Pinpoint the cell where the given text exists, returning its [X, Y] midpoint coordinate. 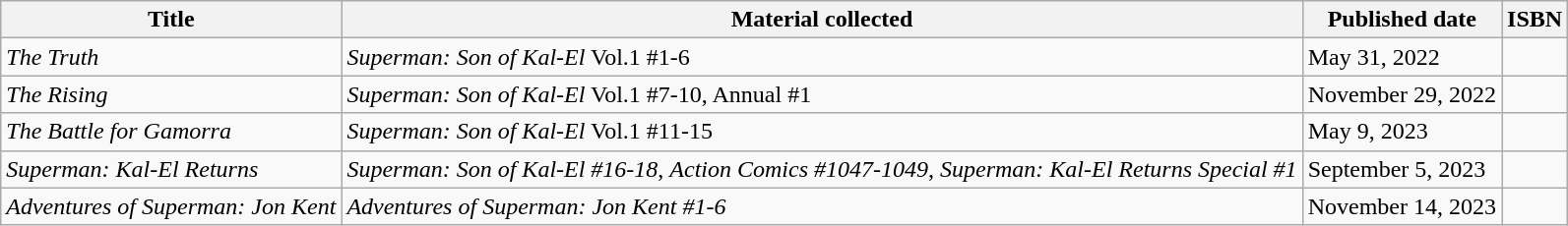
November 29, 2022 [1402, 94]
May 9, 2023 [1402, 132]
Superman: Kal-El Returns [171, 169]
November 14, 2023 [1402, 206]
Adventures of Superman: Jon Kent [171, 206]
The Rising [171, 94]
Published date [1402, 20]
Superman: Son of Kal-El Vol.1 #11-15 [822, 132]
May 31, 2022 [1402, 57]
Superman: Son of Kal-El Vol.1 #7-10, Annual #1 [822, 94]
Superman: Son of Kal-El Vol.1 #1-6 [822, 57]
Superman: Son of Kal-El #16-18, Action Comics #1047-1049, Superman: Kal-El Returns Special #1 [822, 169]
The Battle for Gamorra [171, 132]
The Truth [171, 57]
Adventures of Superman: Jon Kent #1-6 [822, 206]
Title [171, 20]
September 5, 2023 [1402, 169]
Material collected [822, 20]
ISBN [1536, 20]
